Search for the cell housing the specified text and yield its [X, Y] center coordinate. 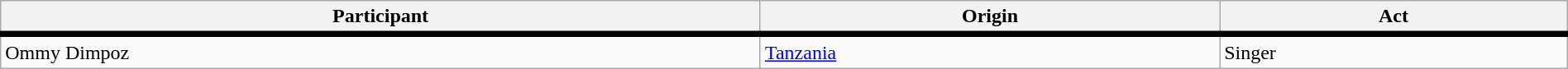
Origin [989, 18]
Tanzania [989, 51]
Participant [380, 18]
Singer [1394, 51]
Act [1394, 18]
Ommy Dimpoz [380, 51]
